Provide the [X, Y] coordinate of the cell's center where the given text is located.  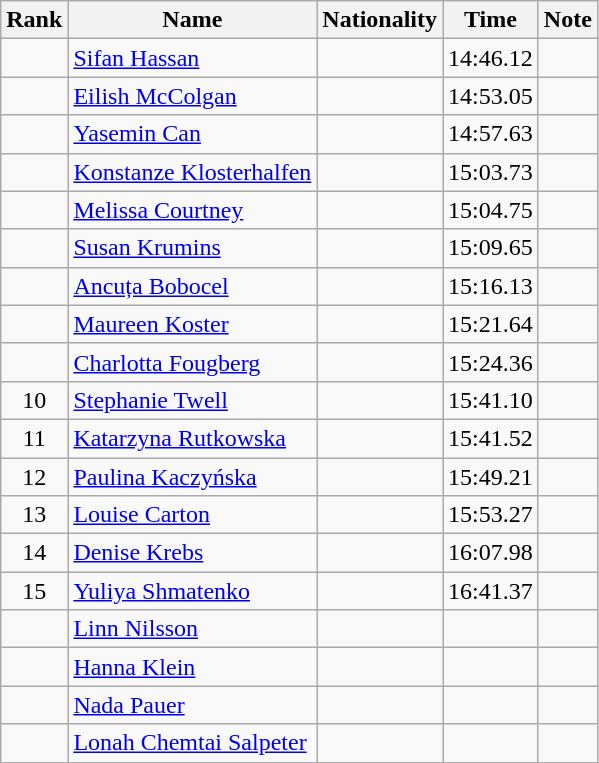
14:53.05 [491, 96]
15:53.27 [491, 515]
13 [34, 515]
Charlotta Fougberg [192, 362]
Name [192, 20]
10 [34, 400]
Susan Krumins [192, 248]
14:46.12 [491, 58]
15:04.75 [491, 210]
16:41.37 [491, 591]
Katarzyna Rutkowska [192, 438]
Sifan Hassan [192, 58]
12 [34, 477]
15:41.10 [491, 400]
Paulina Kaczyńska [192, 477]
Melissa Courtney [192, 210]
Stephanie Twell [192, 400]
15 [34, 591]
14:57.63 [491, 134]
14 [34, 553]
15:03.73 [491, 172]
Hanna Klein [192, 667]
Yasemin Can [192, 134]
Denise Krebs [192, 553]
Ancuța Bobocel [192, 286]
15:09.65 [491, 248]
Maureen Koster [192, 324]
11 [34, 438]
15:24.36 [491, 362]
Louise Carton [192, 515]
Eilish McColgan [192, 96]
Linn Nilsson [192, 629]
16:07.98 [491, 553]
Yuliya Shmatenko [192, 591]
Lonah Chemtai Salpeter [192, 743]
Note [568, 20]
15:49.21 [491, 477]
Time [491, 20]
Nationality [380, 20]
15:16.13 [491, 286]
15:21.64 [491, 324]
Nada Pauer [192, 705]
Konstanze Klosterhalfen [192, 172]
Rank [34, 20]
15:41.52 [491, 438]
